Locate the cell with the specified text and output its (X, Y) center coordinate. 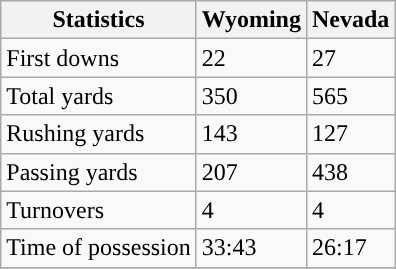
First downs (99, 58)
33:43 (251, 248)
26:17 (350, 248)
Nevada (350, 20)
350 (251, 96)
Turnovers (99, 210)
Total yards (99, 96)
565 (350, 96)
Wyoming (251, 20)
127 (350, 134)
143 (251, 134)
438 (350, 172)
22 (251, 58)
Statistics (99, 20)
Rushing yards (99, 134)
27 (350, 58)
Passing yards (99, 172)
207 (251, 172)
Time of possession (99, 248)
